Search for the cell housing the specified text and yield its (x, y) center coordinate. 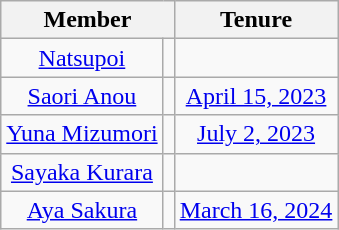
Aya Sakura (82, 210)
April 15, 2023 (256, 96)
Member (88, 20)
Natsupoi (82, 58)
Saori Anou (82, 96)
March 16, 2024 (256, 210)
July 2, 2023 (256, 134)
Tenure (256, 20)
Sayaka Kurara (82, 172)
Yuna Mizumori (82, 134)
